Identify which cell holds the provided text, then report its (x, y) central coordinate. 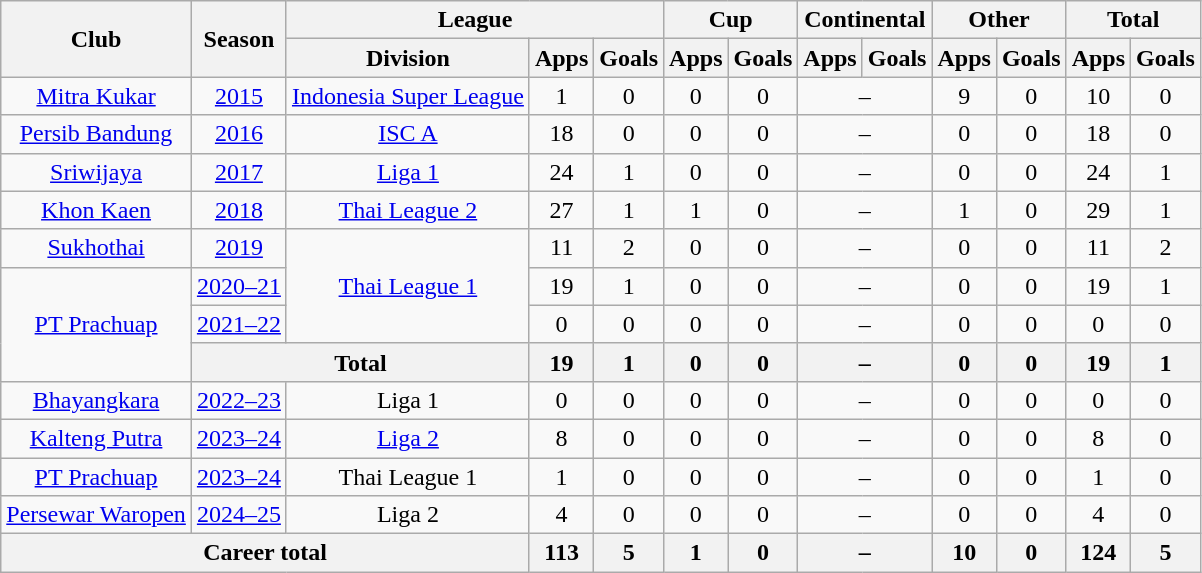
2016 (238, 134)
124 (1098, 553)
2018 (238, 210)
Sriwijaya (96, 172)
Season (238, 39)
29 (1098, 210)
Continental (865, 20)
2017 (238, 172)
2020–21 (238, 286)
Career total (266, 553)
League (474, 20)
Mitra Kukar (96, 96)
Cup (731, 20)
2015 (238, 96)
Division (408, 58)
Club (96, 39)
2024–25 (238, 515)
2019 (238, 248)
2021–22 (238, 324)
27 (561, 210)
2022–23 (238, 400)
Indonesia Super League (408, 96)
Khon Kaen (96, 210)
Persewar Waropen (96, 515)
Other (999, 20)
9 (964, 96)
Persib Bandung (96, 134)
Thai League 2 (408, 210)
Bhayangkara (96, 400)
ISC A (408, 134)
Kalteng Putra (96, 438)
Sukhothai (96, 248)
113 (561, 553)
